Determine the [x, y] coordinate at the center of the cell enclosing the given text.  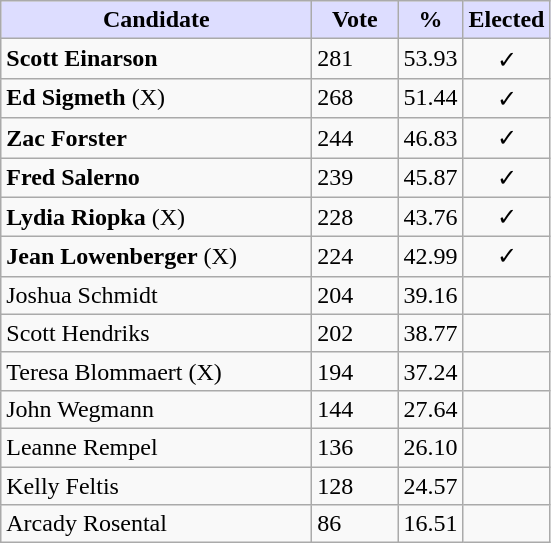
Elected [506, 20]
Vote [355, 20]
43.76 [430, 217]
26.10 [430, 447]
Zac Forster [156, 138]
Lydia Riopka (X) [156, 217]
46.83 [430, 138]
38.77 [430, 333]
Scott Einarson [156, 59]
% [430, 20]
24.57 [430, 485]
228 [355, 217]
281 [355, 59]
Arcady Rosental [156, 524]
53.93 [430, 59]
Leanne Rempel [156, 447]
239 [355, 178]
136 [355, 447]
194 [355, 371]
224 [355, 257]
16.51 [430, 524]
45.87 [430, 178]
Ed Sigmeth (X) [156, 98]
Kelly Feltis [156, 485]
144 [355, 409]
John Wegmann [156, 409]
42.99 [430, 257]
244 [355, 138]
51.44 [430, 98]
39.16 [430, 295]
204 [355, 295]
268 [355, 98]
27.64 [430, 409]
202 [355, 333]
Candidate [156, 20]
Scott Hendriks [156, 333]
Teresa Blommaert (X) [156, 371]
86 [355, 524]
Jean Lowenberger (X) [156, 257]
Fred Salerno [156, 178]
128 [355, 485]
Joshua Schmidt [156, 295]
37.24 [430, 371]
